Capture the cell that displays the provided text and extract its [X, Y] central coordinate. 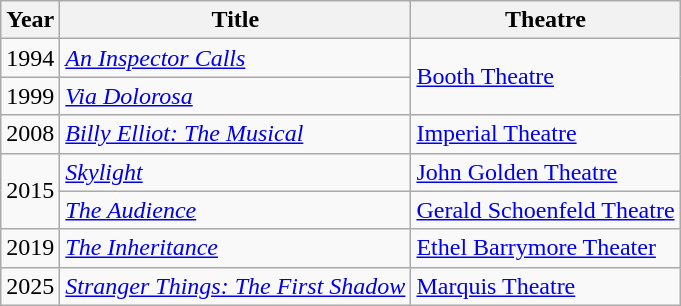
Marquis Theatre [546, 286]
2025 [30, 286]
2008 [30, 134]
Stranger Things: The First Shadow [236, 286]
Skylight [236, 172]
The Audience [236, 210]
2019 [30, 248]
The Inheritance [236, 248]
1999 [30, 96]
Year [30, 20]
Booth Theatre [546, 77]
Imperial Theatre [546, 134]
An Inspector Calls [236, 58]
Gerald Schoenfeld Theatre [546, 210]
John Golden Theatre [546, 172]
Title [236, 20]
Theatre [546, 20]
1994 [30, 58]
Via Dolorosa [236, 96]
Billy Elliot: The Musical [236, 134]
2015 [30, 191]
Ethel Barrymore Theater [546, 248]
